Locate the cell with the specified text and output its [X, Y] center coordinate. 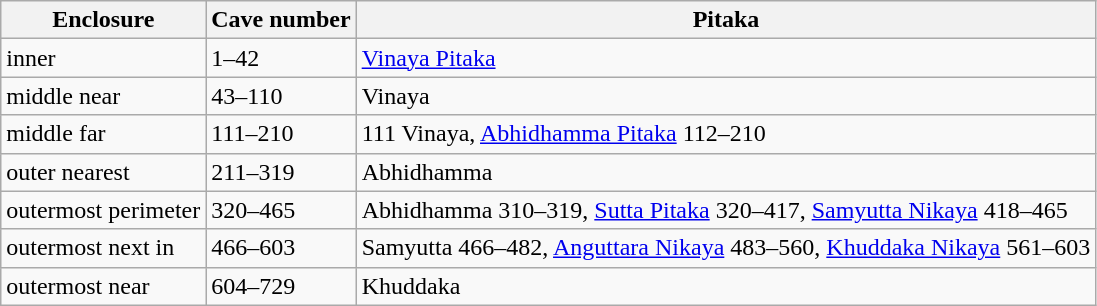
Khuddaka [726, 286]
Vinaya Pitaka [726, 58]
outermost near [104, 286]
Cave number [281, 20]
Samyutta 466–482, Anguttara Nikaya 483–560, Khuddaka Nikaya 561–603 [726, 248]
Enclosure [104, 20]
43–110 [281, 96]
Abhidhamma [726, 172]
111–210 [281, 134]
466–603 [281, 248]
320–465 [281, 210]
middle near [104, 96]
Abhidhamma 310–319, Sutta Pitaka 320–417, Samyutta Nikaya 418–465 [726, 210]
outermost perimeter [104, 210]
Pitaka [726, 20]
middle far [104, 134]
111 Vinaya, Abhidhamma Pitaka 112–210 [726, 134]
211–319 [281, 172]
604–729 [281, 286]
outermost next in [104, 248]
Vinaya [726, 96]
outer nearest [104, 172]
1–42 [281, 58]
inner [104, 58]
